Find where the given text appears and provide that cell's center as (x, y) coordinate. 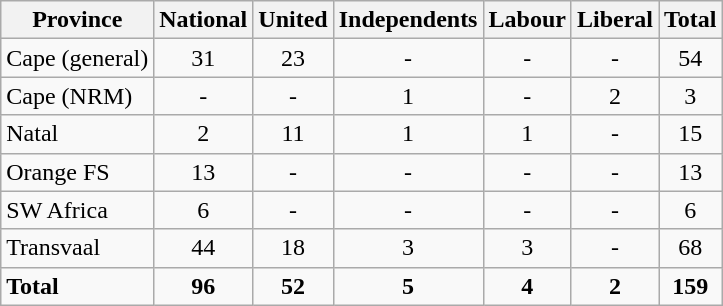
11 (293, 134)
5 (408, 286)
44 (204, 248)
Natal (78, 134)
23 (293, 58)
Independents (408, 20)
4 (527, 286)
159 (690, 286)
54 (690, 58)
Transvaal (78, 248)
Cape (NRM) (78, 96)
National (204, 20)
Province (78, 20)
68 (690, 248)
15 (690, 134)
Labour (527, 20)
52 (293, 286)
18 (293, 248)
31 (204, 58)
SW Africa (78, 210)
Cape (general) (78, 58)
Orange FS (78, 172)
96 (204, 286)
Liberal (614, 20)
United (293, 20)
